From the cell containing the given text, extract its center point as (X, Y) coordinate. 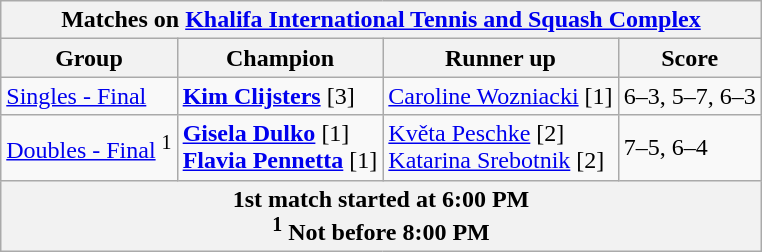
7–5, 6–4 (690, 148)
Group (89, 58)
1st match started at 6:00 PM 1 Not before 8:00 PM (381, 216)
Score (690, 58)
Runner up (500, 58)
Caroline Wozniacki [1] (500, 96)
Singles - Final (89, 96)
6–3, 5–7, 6–3 (690, 96)
Matches on Khalifa International Tennis and Squash Complex (381, 20)
Gisela Dulko [1] Flavia Pennetta [1] (280, 148)
Doubles - Final 1 (89, 148)
Květa Peschke [2] Katarina Srebotnik [2] (500, 148)
Kim Clijsters [3] (280, 96)
Champion (280, 58)
